Detect which cell encompasses the target text, then output its (x, y) center coordinate. 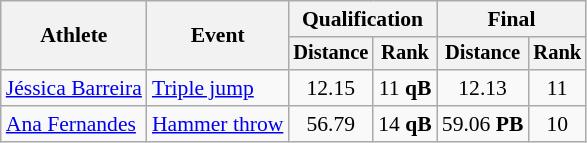
10 (557, 124)
Ana Fernandes (74, 124)
12.15 (330, 88)
14 qB (405, 124)
12.13 (483, 88)
Event (218, 36)
Triple jump (218, 88)
Jéssica Barreira (74, 88)
11 (557, 88)
Qualification (362, 19)
56.79 (330, 124)
59.06 PB (483, 124)
11 qB (405, 88)
Athlete (74, 36)
Final (512, 19)
Hammer throw (218, 124)
